Identify which cell holds the provided text, then report its [X, Y] central coordinate. 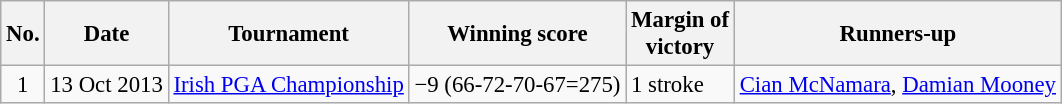
No. [23, 34]
1 [23, 85]
13 Oct 2013 [106, 85]
Runners-up [898, 34]
Irish PGA Championship [288, 85]
−9 (66-72-70-67=275) [518, 85]
Date [106, 34]
1 stroke [680, 85]
Tournament [288, 34]
Winning score [518, 34]
Cian McNamara, Damian Mooney [898, 85]
Margin ofvictory [680, 34]
